Locate the cell with the specified text and output its (X, Y) center coordinate. 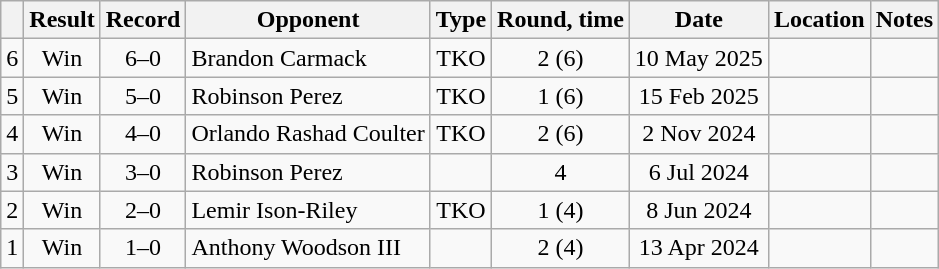
4–0 (143, 134)
1–0 (143, 248)
2 (4) (561, 248)
Brandon Carmack (308, 58)
2 Nov 2024 (698, 134)
5–0 (143, 96)
5 (12, 96)
Orlando Rashad Coulter (308, 134)
13 Apr 2024 (698, 248)
10 May 2025 (698, 58)
Location (819, 20)
2 (12, 210)
Round, time (561, 20)
1 (12, 248)
Anthony Woodson III (308, 248)
1 (4) (561, 210)
6–0 (143, 58)
3–0 (143, 172)
Date (698, 20)
6 (12, 58)
Lemir Ison-Riley (308, 210)
1 (6) (561, 96)
6 Jul 2024 (698, 172)
Opponent (308, 20)
2–0 (143, 210)
Notes (904, 20)
3 (12, 172)
15 Feb 2025 (698, 96)
Record (143, 20)
Result (62, 20)
Type (460, 20)
8 Jun 2024 (698, 210)
